Provide the (x, y) coordinate of the cell's center where the given text is located.  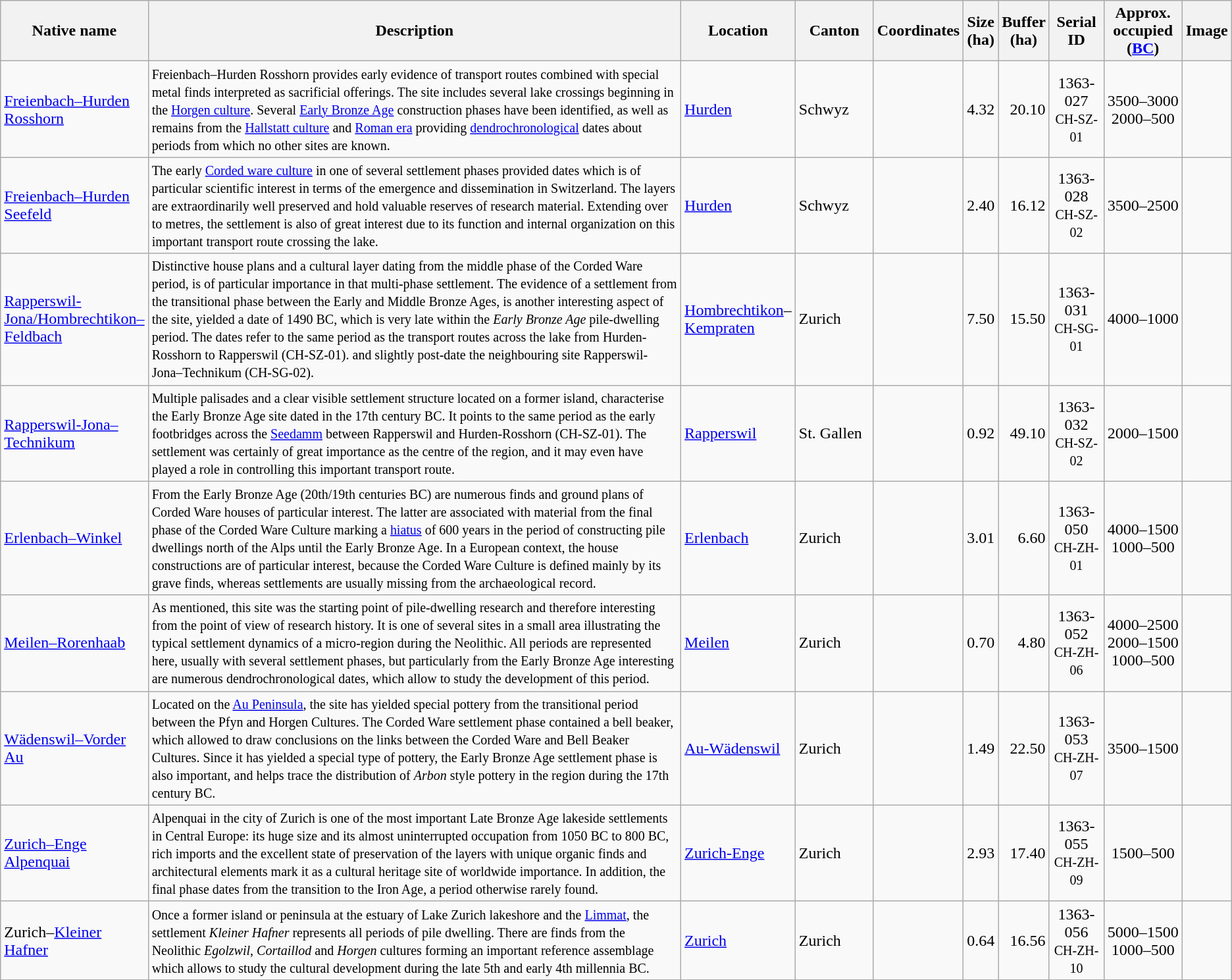
2.93 (981, 853)
Meilen–Rorenhaab (74, 643)
3.01 (981, 538)
4.80 (1024, 643)
3500–2500 (1142, 205)
16.12 (1024, 205)
4000–1000 (1142, 319)
1363-032CH-SZ-02 (1077, 433)
4.32 (981, 109)
1.49 (981, 748)
1363-027CH-SZ-01 (1077, 109)
Description (415, 31)
Hombrechtikon–Kempraten (738, 319)
17.40 (1024, 853)
1363-050CH-ZH-01 (1077, 538)
3500–1500 (1142, 748)
2000–1500 (1142, 433)
16.56 (1024, 940)
Erlenbach–Winkel (74, 538)
Location (738, 31)
15.50 (1024, 319)
Au-Wädenswil (738, 748)
Image (1207, 31)
1363-031CH-SG-01 (1077, 319)
Erlenbach (738, 538)
Rapperswil (738, 433)
Approx. occupied (BC) (1142, 31)
0.92 (981, 433)
5000–15001000–500 (1142, 940)
Rapperswil-Jona–Technikum (74, 433)
2.40 (981, 205)
1363-053CH-ZH-07 (1077, 748)
Rapperswil-Jona/Hombrechtikon–Feldbach (74, 319)
1363-052CH-ZH-06 (1077, 643)
Size (ha) (981, 31)
Canton (834, 31)
Zurich–Enge Alpenquai (74, 853)
Zurich-Enge (738, 853)
Freienbach–Hurden Seefeld (74, 205)
Buffer (ha) (1024, 31)
7.50 (981, 319)
22.50 (1024, 748)
Serial ID (1077, 31)
Meilen (738, 643)
Freienbach–Hurden Rosshorn (74, 109)
0.70 (981, 643)
6.60 (1024, 538)
0.64 (981, 940)
4000–25002000–1500 1000–500 (1142, 643)
1363-056CH-ZH-10 (1077, 940)
Coordinates (918, 31)
4000–15001000–500 (1142, 538)
1500–500 (1142, 853)
3500–30002000–500 (1142, 109)
1363-055CH-ZH-09 (1077, 853)
Wädenswil–Vorder Au (74, 748)
20.10 (1024, 109)
St. Gallen (834, 433)
Zurich–Kleiner Hafner (74, 940)
1363-028CH-SZ-02 (1077, 205)
49.10 (1024, 433)
Native name (74, 31)
